Pinpoint the cell where the given text exists, returning its (X, Y) midpoint coordinate. 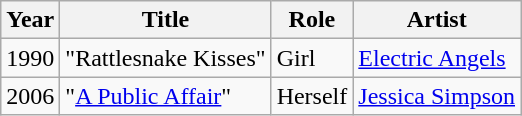
"Rattlesnake Kisses" (166, 58)
Artist (437, 20)
Year (30, 20)
2006 (30, 96)
Herself (312, 96)
Jessica Simpson (437, 96)
"A Public Affair" (166, 96)
Role (312, 20)
Girl (312, 58)
1990 (30, 58)
Title (166, 20)
Electric Angels (437, 58)
